Scan for the cell matching the given text and deliver its (X, Y) coordinate at center. 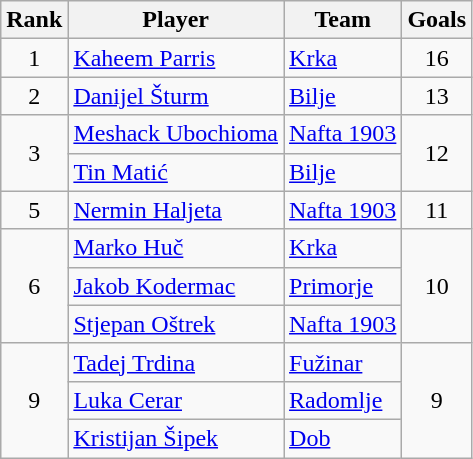
Kristijan Šipek (176, 438)
Fužinar (343, 362)
Kaheem Parris (176, 58)
1 (34, 58)
Goals (437, 20)
Jakob Kodermac (176, 286)
Nermin Haljeta (176, 210)
Radomlje (343, 400)
Stjepan Oštrek (176, 324)
Tin Matić (176, 172)
Tadej Trdina (176, 362)
Player (176, 20)
12 (437, 153)
Luka Cerar (176, 400)
Rank (34, 20)
Team (343, 20)
11 (437, 210)
3 (34, 153)
6 (34, 286)
Danijel Šturm (176, 96)
13 (437, 96)
5 (34, 210)
Primorje (343, 286)
10 (437, 286)
2 (34, 96)
Dob (343, 438)
16 (437, 58)
Meshack Ubochioma (176, 134)
Marko Huč (176, 248)
